Search for the cell housing the specified text and yield its [x, y] center coordinate. 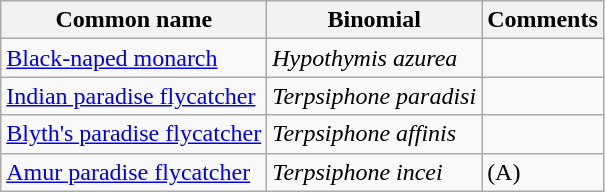
Blyth's paradise flycatcher [134, 134]
Terpsiphone incei [374, 172]
Hypothymis azurea [374, 58]
Comments [543, 20]
Terpsiphone affinis [374, 134]
Indian paradise flycatcher [134, 96]
Binomial [374, 20]
Terpsiphone paradisi [374, 96]
Common name [134, 20]
Amur paradise flycatcher [134, 172]
Black-naped monarch [134, 58]
(A) [543, 172]
